Scan for the cell matching the given text and deliver its [X, Y] coordinate at center. 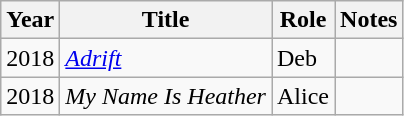
Notes [369, 20]
Alice [304, 96]
My Name Is Heather [166, 96]
Adrift [166, 58]
Year [30, 20]
Role [304, 20]
Deb [304, 58]
Title [166, 20]
